Determine the (x, y) coordinate at the center of the cell enclosing the given text.  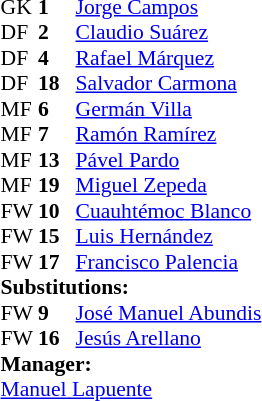
Rafael Márquez (169, 58)
Manager: (132, 364)
16 (57, 339)
Ramón Ramírez (169, 135)
7 (57, 135)
13 (57, 160)
6 (57, 109)
Miguel Zepeda (169, 185)
Salvador Carmona (169, 83)
17 (57, 262)
9 (57, 313)
10 (57, 211)
Jesús Arellano (169, 339)
Substitutions: (132, 287)
Claudio Suárez (169, 33)
19 (57, 185)
15 (57, 237)
Cuauhtémoc Blanco (169, 211)
Germán Villa (169, 109)
Pável Pardo (169, 160)
4 (57, 58)
2 (57, 33)
Francisco Palencia (169, 262)
Luis Hernández (169, 237)
18 (57, 83)
José Manuel Abundis (169, 313)
